Scan for the cell matching the given text and deliver its (X, Y) coordinate at center. 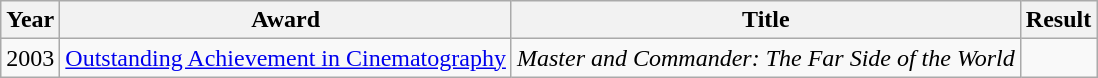
Master and Commander: The Far Side of the World (766, 58)
2003 (30, 58)
Title (766, 20)
Award (286, 20)
Result (1058, 20)
Outstanding Achievement in Cinematography (286, 58)
Year (30, 20)
